Return the [X, Y] coordinate for the center point of the cell that contains the specified text.  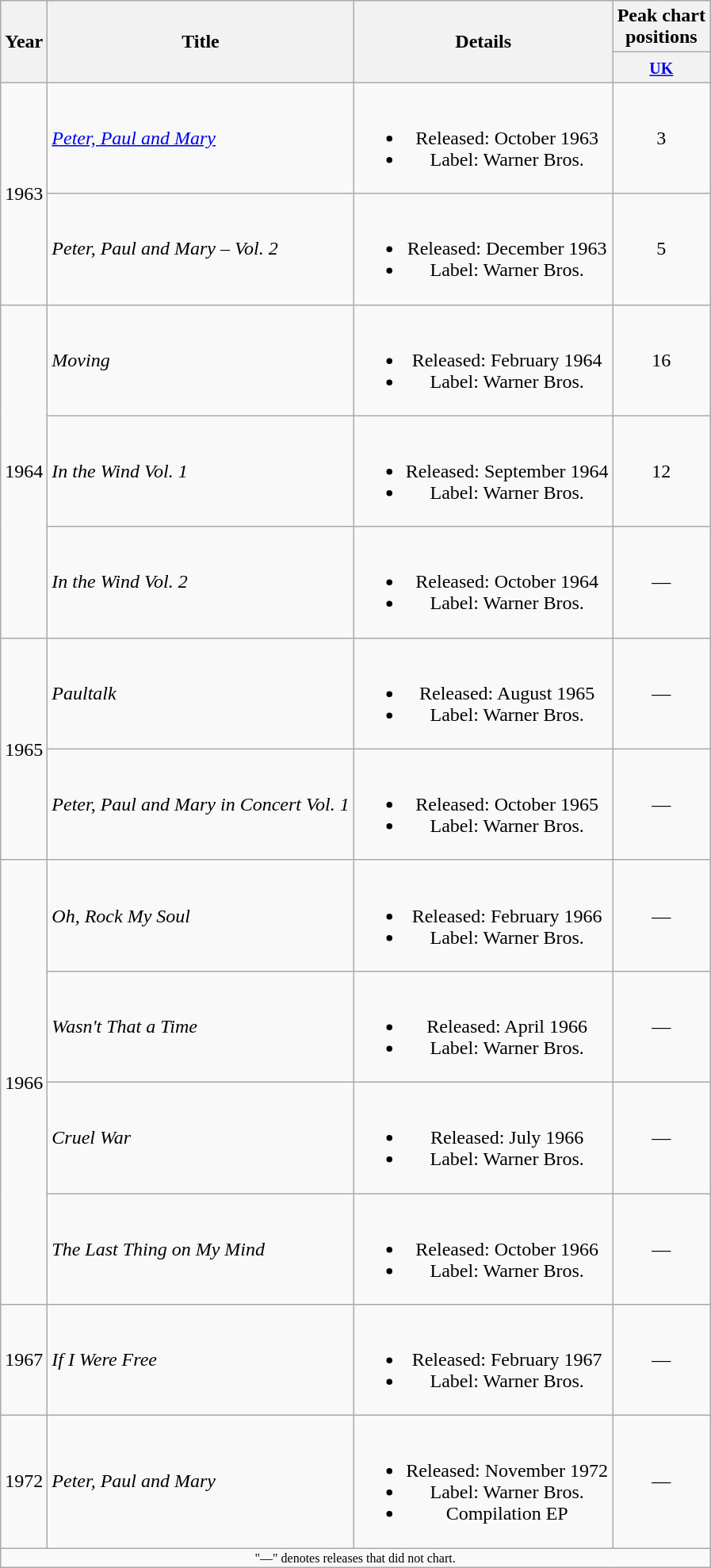
Details [484, 41]
Released: February 1967Label: Warner Bros. [484, 1360]
Title [201, 41]
1972 [24, 1482]
Released: December 1963Label: Warner Bros. [484, 249]
Wasn't That a Time [201, 1026]
Released: April 1966Label: Warner Bros. [484, 1026]
Moving [201, 360]
The Last Thing on My Mind [201, 1248]
Cruel War [201, 1137]
3 [661, 138]
1963 [24, 194]
Released: February 1964Label: Warner Bros. [484, 360]
1966 [24, 1082]
Released: October 1963Label: Warner Bros. [484, 138]
Peak chartpositions [661, 27]
Oh, Rock My Soul [201, 915]
In the Wind Vol. 1 [201, 471]
Released: October 1965Label: Warner Bros. [484, 804]
Released: October 1966Label: Warner Bros. [484, 1248]
Released: September 1964Label: Warner Bros. [484, 471]
Year [24, 41]
12 [661, 471]
5 [661, 249]
Released: August 1965Label: Warner Bros. [484, 693]
Peter, Paul and Mary in Concert Vol. 1 [201, 804]
16 [661, 360]
Paultalk [201, 693]
UK [661, 67]
In the Wind Vol. 2 [201, 582]
Released: October 1964Label: Warner Bros. [484, 582]
"—" denotes releases that did not chart. [355, 1558]
Peter, Paul and Mary – Vol. 2 [201, 249]
1964 [24, 471]
Released: November 1972Label: Warner Bros.Compilation EP [484, 1482]
Released: July 1966Label: Warner Bros. [484, 1137]
1967 [24, 1360]
Released: February 1966Label: Warner Bros. [484, 915]
If I Were Free [201, 1360]
1965 [24, 749]
